Locate the cell with the specified text and output its [X, Y] center coordinate. 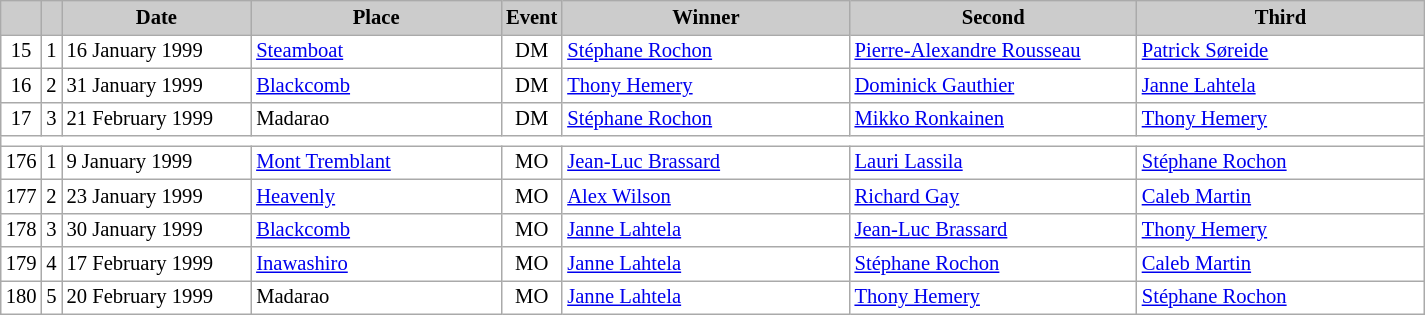
21 February 1999 [157, 119]
Event [532, 17]
Steamboat [376, 51]
178 [22, 230]
16 January 1999 [157, 51]
17 February 1999 [157, 263]
Inawashiro [376, 263]
177 [22, 196]
31 January 1999 [157, 85]
179 [22, 263]
Pierre-Alexandre Rousseau [994, 51]
16 [22, 85]
Winner [706, 17]
176 [22, 162]
Dominick Gauthier [994, 85]
Third [1280, 17]
Patrick Søreide [1280, 51]
9 January 1999 [157, 162]
17 [22, 119]
15 [22, 51]
4 [51, 263]
20 February 1999 [157, 297]
Heavenly [376, 196]
30 January 1999 [157, 230]
180 [22, 297]
Mikko Ronkainen [994, 119]
Alex Wilson [706, 196]
5 [51, 297]
Place [376, 17]
Mont Tremblant [376, 162]
Lauri Lassila [994, 162]
23 January 1999 [157, 196]
Second [994, 17]
Richard Gay [994, 196]
Date [157, 17]
